Scan for the cell matching the given text and deliver its [x, y] coordinate at center. 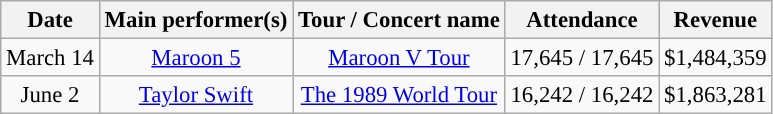
16,242 / 16,242 [582, 95]
The 1989 World Tour [399, 95]
$1,863,281 [716, 95]
Maroon 5 [196, 58]
Date [50, 20]
Tour / Concert name [399, 20]
June 2 [50, 95]
Revenue [716, 20]
17,645 / 17,645 [582, 58]
Attendance [582, 20]
Main performer(s) [196, 20]
Taylor Swift [196, 95]
$1,484,359 [716, 58]
Maroon V Tour [399, 58]
March 14 [50, 58]
